Output the (x, y) coordinate of the center of the cell containing the given text.  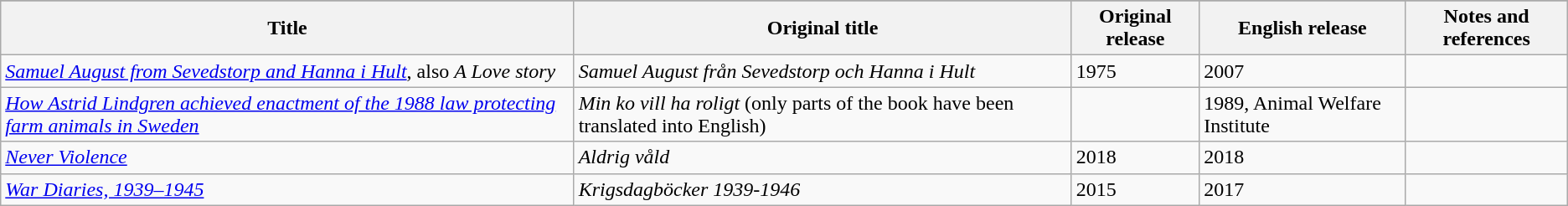
How Astrid Lindgren achieved enactment of the 1988 law protecting farm animals in Sweden (287, 114)
Aldrig våld (823, 157)
2017 (1302, 189)
2015 (1136, 189)
Never Violence (287, 157)
Samuel August from Sevedstorp and Hanna i Hult, also A Love story (287, 71)
Title (287, 28)
Samuel August från Sevedstorp och Hanna i Hult (823, 71)
Min ko vill ha roligt (only parts of the book have been translated into English) (823, 114)
English release (1302, 28)
2007 (1302, 71)
1975 (1136, 71)
Original title (823, 28)
Original release (1136, 28)
Krigsdagböcker 1939-1946 (823, 189)
1989, Animal Welfare Institute (1302, 114)
Notes and references (1486, 28)
War Diaries, 1939–1945 (287, 189)
